From the cell containing the given text, extract its center point as (x, y) coordinate. 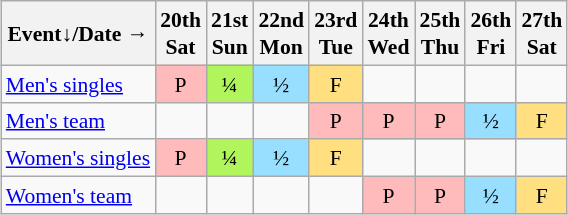
26thFri (490, 33)
27thSat (542, 33)
25thThu (440, 33)
24thWed (388, 33)
22ndMon (281, 33)
Men's team (78, 120)
Men's singles (78, 84)
21stSun (230, 33)
Event↓/Date → (78, 33)
Women's singles (78, 158)
20thSat (180, 33)
23rdTue (336, 33)
Women's team (78, 194)
